From the cell containing the given text, extract its center point as [x, y] coordinate. 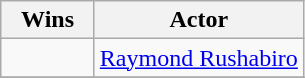
Raymond Rushabiro [198, 58]
Actor [198, 20]
Wins [48, 20]
